Return the [X, Y] coordinate for the center point of the cell that contains the specified text.  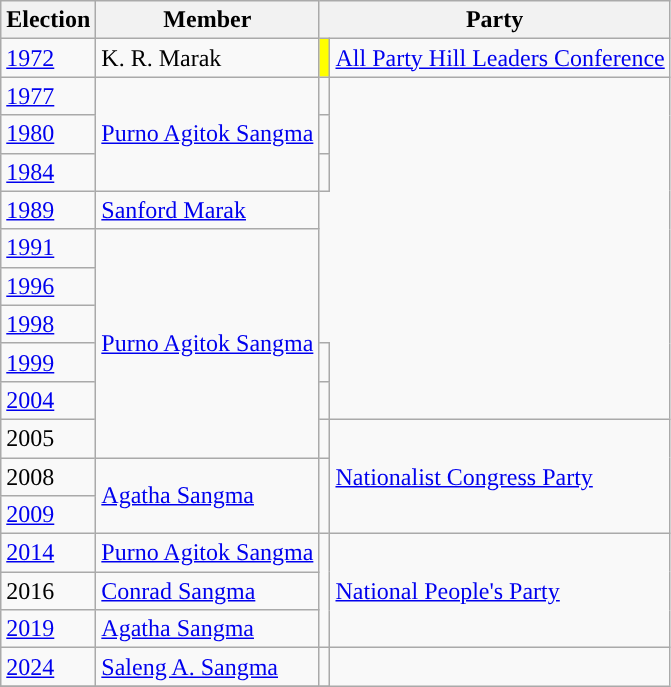
2024 [48, 667]
1984 [48, 172]
1977 [48, 96]
Saleng A. Sangma [208, 667]
1999 [48, 362]
2019 [48, 629]
2016 [48, 591]
Election [48, 20]
1998 [48, 324]
Member [208, 20]
2005 [48, 438]
K. R. Marak [208, 58]
Party [494, 20]
2004 [48, 400]
Sanford Marak [208, 210]
Nationalist Congress Party [500, 476]
All Party Hill Leaders Conference [500, 58]
Conrad Sangma [208, 591]
1972 [48, 58]
1991 [48, 248]
2009 [48, 515]
National People's Party [500, 591]
1980 [48, 134]
1989 [48, 210]
2008 [48, 477]
1996 [48, 286]
2014 [48, 553]
